Search for the cell housing the specified text and yield its (X, Y) center coordinate. 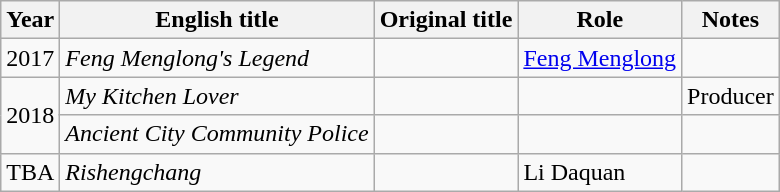
Notes (731, 20)
My Kitchen Lover (217, 96)
Li Daquan (600, 172)
TBA (30, 172)
Rishengchang (217, 172)
Year (30, 20)
Producer (731, 96)
Role (600, 20)
2018 (30, 115)
Feng Menglong's Legend (217, 58)
2017 (30, 58)
Ancient City Community Police (217, 134)
Feng Menglong (600, 58)
Original title (446, 20)
English title (217, 20)
